Provide the [X, Y] coordinate of the cell's center where the given text is located.  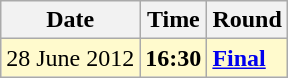
Round [247, 20]
16:30 [174, 58]
Date [70, 20]
Time [174, 20]
28 June 2012 [70, 58]
Final [247, 58]
